Find where the given text appears and provide that cell's center as [x, y] coordinate. 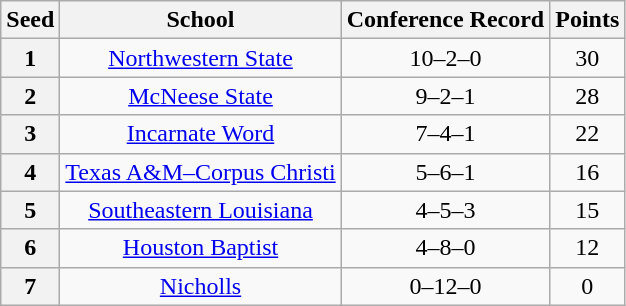
4–5–3 [446, 210]
4 [30, 172]
McNeese State [200, 96]
2 [30, 96]
Points [588, 20]
7–4–1 [446, 134]
9–2–1 [446, 96]
Northwestern State [200, 58]
School [200, 20]
7 [30, 286]
0 [588, 286]
Southeastern Louisiana [200, 210]
1 [30, 58]
5–6–1 [446, 172]
28 [588, 96]
4–8–0 [446, 248]
6 [30, 248]
Conference Record [446, 20]
3 [30, 134]
Incarnate Word [200, 134]
Houston Baptist [200, 248]
Nicholls [200, 286]
16 [588, 172]
10–2–0 [446, 58]
5 [30, 210]
30 [588, 58]
Texas A&M–Corpus Christi [200, 172]
Seed [30, 20]
15 [588, 210]
12 [588, 248]
22 [588, 134]
0–12–0 [446, 286]
